Capture the cell that displays the provided text and extract its [X, Y] central coordinate. 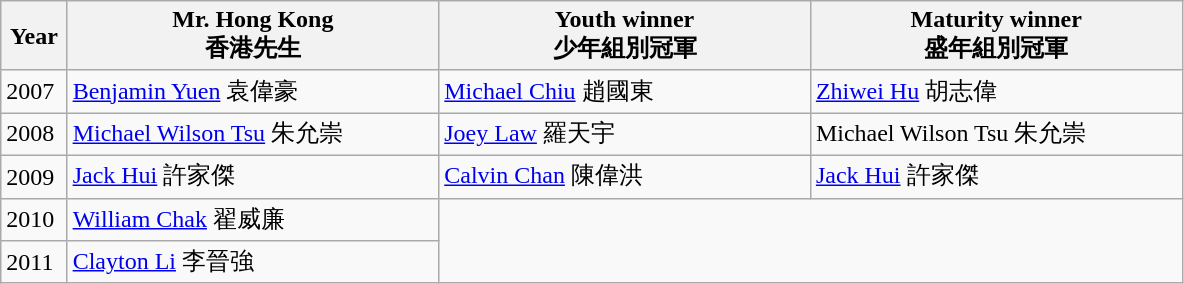
2011 [34, 262]
2007 [34, 92]
Youth winner 少年組別冠軍 [625, 36]
2010 [34, 220]
William Chak 翟威廉 [253, 220]
Joey Law 羅天宇 [625, 134]
Zhiwei Hu 胡志偉 [996, 92]
Maturity winner 盛年組別冠軍 [996, 36]
Clayton Li 李晉強 [253, 262]
Mr. Hong Kong 香港先生 [253, 36]
Benjamin Yuen 袁偉豪 [253, 92]
2008 [34, 134]
Michael Chiu 趙國東 [625, 92]
2009 [34, 176]
Year [34, 36]
Calvin Chan 陳偉洪 [625, 176]
